Output the (X, Y) coordinate of the center of the cell containing the given text.  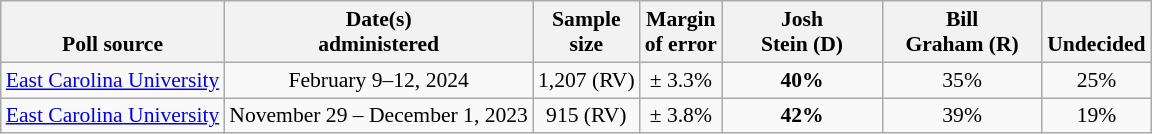
BillGraham (R) (962, 32)
± 3.3% (681, 80)
1,207 (RV) (586, 80)
November 29 – December 1, 2023 (378, 116)
40% (802, 80)
Samplesize (586, 32)
Marginof error (681, 32)
35% (962, 80)
JoshStein (D) (802, 32)
Undecided (1096, 32)
915 (RV) (586, 116)
Date(s)administered (378, 32)
25% (1096, 80)
± 3.8% (681, 116)
February 9–12, 2024 (378, 80)
Poll source (113, 32)
42% (802, 116)
39% (962, 116)
19% (1096, 116)
